Search for the cell housing the specified text and yield its [X, Y] center coordinate. 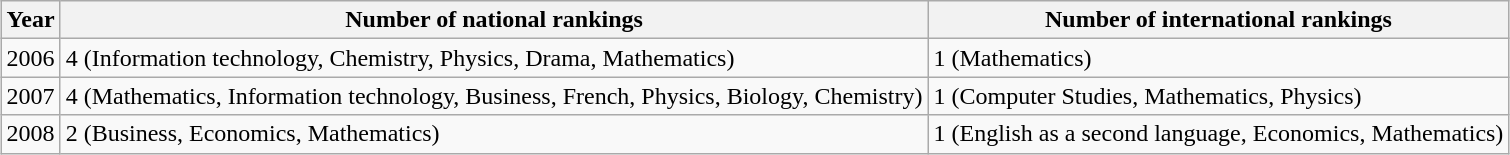
Number of international rankings [1218, 20]
1 (Mathematics) [1218, 58]
1 (Computer Studies, Mathematics, Physics) [1218, 96]
1 (English as a second language, Economics, Mathematics) [1218, 134]
2008 [30, 134]
Number of national rankings [494, 20]
Year [30, 20]
2006 [30, 58]
4 (Mathematics, Information technology, Business, French, Physics, Biology, Chemistry) [494, 96]
2 (Business, Economics, Mathematics) [494, 134]
4 (Information technology, Chemistry, Physics, Drama, Mathematics) [494, 58]
2007 [30, 96]
